Capture the cell that displays the provided text and extract its [x, y] central coordinate. 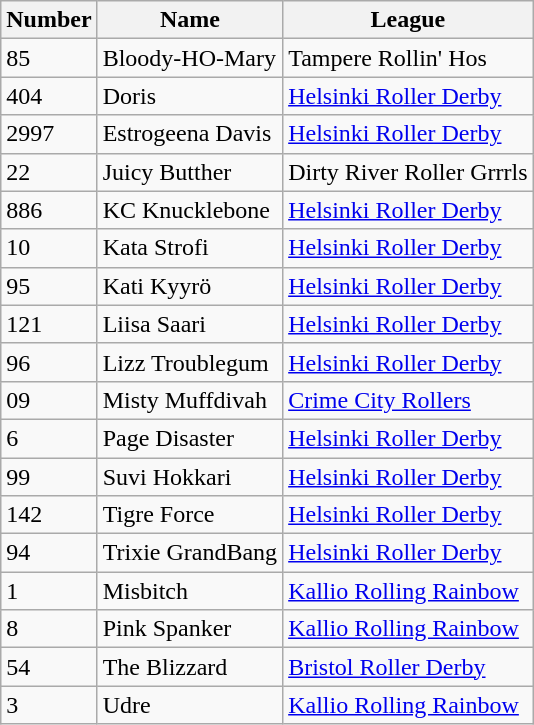
54 [49, 667]
10 [49, 248]
886 [49, 210]
142 [49, 515]
Udre [190, 705]
3 [49, 705]
Kata Strofi [190, 248]
Liisa Saari [190, 324]
Kati Kyyrö [190, 286]
Misty Muffdivah [190, 400]
Dirty River Roller Grrrls [408, 172]
Bristol Roller Derby [408, 667]
Misbitch [190, 591]
Lizz Troublegum [190, 362]
404 [49, 96]
Estrogeena Davis [190, 134]
League [408, 20]
Pink Spanker [190, 629]
95 [49, 286]
121 [49, 324]
Trixie GrandBang [190, 553]
22 [49, 172]
Tampere Rollin' Hos [408, 58]
1 [49, 591]
94 [49, 553]
Juicy Butther [190, 172]
Tigre Force [190, 515]
99 [49, 477]
2997 [49, 134]
6 [49, 438]
8 [49, 629]
Bloody-HO-Mary [190, 58]
Crime City Rollers [408, 400]
Suvi Hokkari [190, 477]
KC Knucklebone [190, 210]
85 [49, 58]
09 [49, 400]
Name [190, 20]
Page Disaster [190, 438]
The Blizzard [190, 667]
96 [49, 362]
Doris [190, 96]
Number [49, 20]
